Locate the cell with the specified text and output its (X, Y) center coordinate. 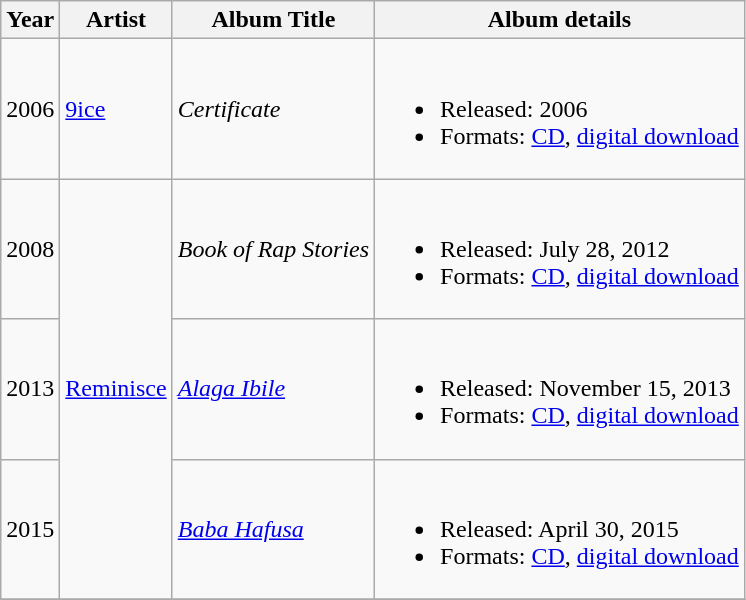
Album details (560, 20)
2006 (30, 109)
Released: July 28, 2012Formats: CD, digital download (560, 249)
Released: November 15, 2013Formats: CD, digital download (560, 389)
Released: April 30, 2015Formats: CD, digital download (560, 529)
Certificate (273, 109)
Released: 2006Formats: CD, digital download (560, 109)
Book of Rap Stories (273, 249)
Reminisce (116, 389)
2015 (30, 529)
Artist (116, 20)
Album Title (273, 20)
9ice (116, 109)
Alaga Ibile (273, 389)
2008 (30, 249)
2013 (30, 389)
Baba Hafusa (273, 529)
Year (30, 20)
